From the cell containing the given text, extract its center point as [x, y] coordinate. 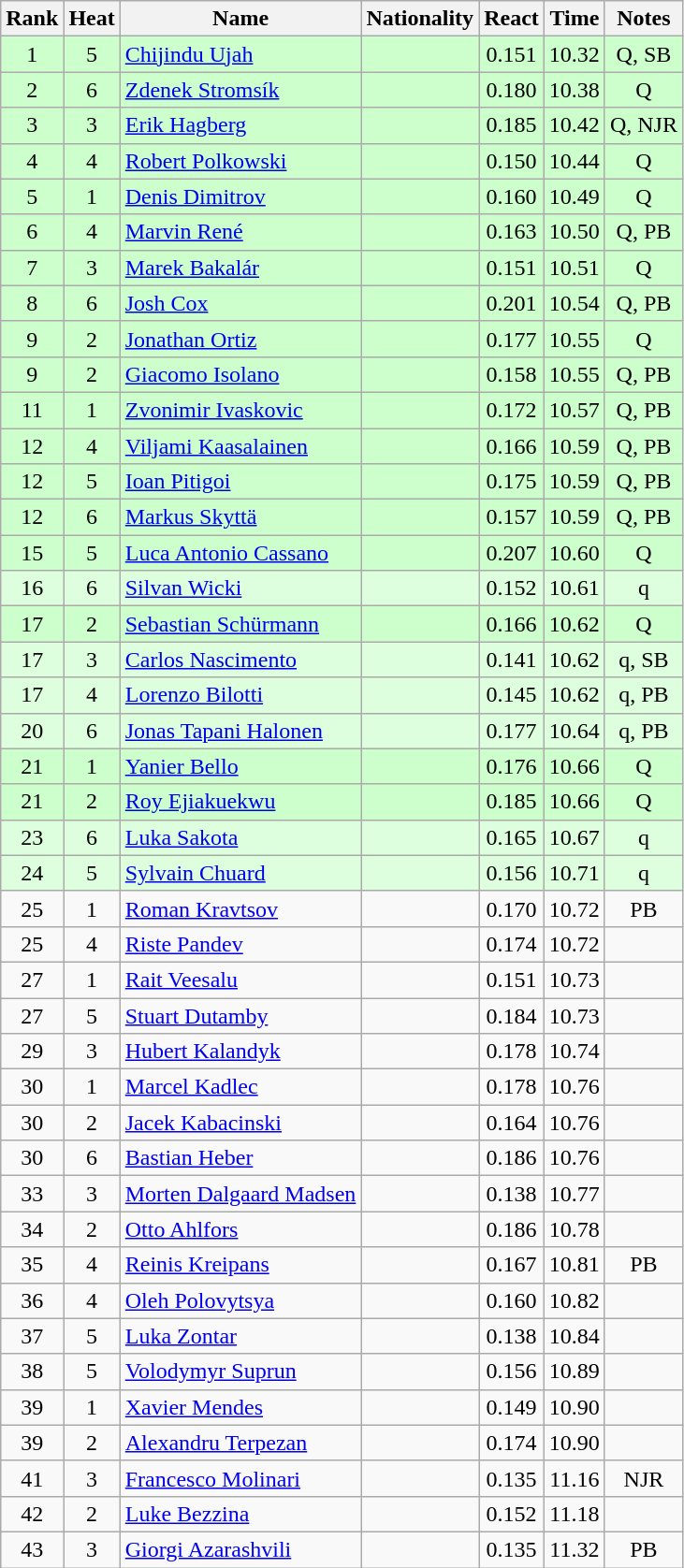
33 [32, 1194]
Morten Dalgaard Madsen [240, 1194]
0.165 [512, 837]
Jacek Kabacinski [240, 1123]
Roman Kravtsov [240, 908]
0.176 [512, 766]
0.141 [512, 660]
Bastian Heber [240, 1158]
Time [575, 19]
10.50 [575, 232]
0.149 [512, 1407]
Riste Pandev [240, 944]
10.60 [575, 553]
0.167 [512, 1265]
10.89 [575, 1372]
Yanier Bello [240, 766]
Hubert Kalandyk [240, 1052]
Roy Ejiakuekwu [240, 802]
Marek Bakalár [240, 268]
10.64 [575, 731]
Zdenek Stromsík [240, 90]
Q, SB [644, 54]
11.18 [575, 1514]
38 [32, 1372]
Rait Veesalu [240, 980]
10.82 [575, 1300]
Reinis Kreipans [240, 1265]
0.157 [512, 517]
10.78 [575, 1229]
Oleh Polovytsya [240, 1300]
Erik Hagberg [240, 125]
42 [32, 1514]
Xavier Mendes [240, 1407]
0.201 [512, 303]
24 [32, 873]
0.150 [512, 161]
Marcel Kadlec [240, 1087]
0.170 [512, 908]
10.74 [575, 1052]
16 [32, 588]
10.54 [575, 303]
Q, NJR [644, 125]
Chijindu Ujah [240, 54]
0.180 [512, 90]
React [512, 19]
Markus Skyttä [240, 517]
23 [32, 837]
Jonathan Ortiz [240, 339]
Otto Ahlfors [240, 1229]
NJR [644, 1478]
10.81 [575, 1265]
q, SB [644, 660]
Luca Antonio Cassano [240, 553]
Name [240, 19]
Silvan Wicki [240, 588]
15 [32, 553]
8 [32, 303]
Lorenzo Bilotti [240, 695]
Rank [32, 19]
10.42 [575, 125]
0.158 [512, 374]
Francesco Molinari [240, 1478]
10.57 [575, 410]
Viljami Kaasalainen [240, 446]
7 [32, 268]
Zvonimir Ivaskovic [240, 410]
Giacomo Isolano [240, 374]
0.145 [512, 695]
Luke Bezzina [240, 1514]
29 [32, 1052]
Robert Polkowski [240, 161]
10.49 [575, 196]
Heat [92, 19]
Luka Sakota [240, 837]
Denis Dimitrov [240, 196]
Ioan Pitigoi [240, 482]
10.67 [575, 837]
Giorgi Azarashvili [240, 1549]
36 [32, 1300]
10.44 [575, 161]
Josh Cox [240, 303]
Notes [644, 19]
0.164 [512, 1123]
35 [32, 1265]
Volodymyr Suprun [240, 1372]
0.163 [512, 232]
10.77 [575, 1194]
0.172 [512, 410]
10.32 [575, 54]
34 [32, 1229]
0.207 [512, 553]
11.16 [575, 1478]
0.184 [512, 1015]
37 [32, 1336]
Alexandru Terpezan [240, 1443]
Luka Zontar [240, 1336]
Marvin René [240, 232]
Jonas Tapani Halonen [240, 731]
10.38 [575, 90]
41 [32, 1478]
10.51 [575, 268]
Nationality [420, 19]
Carlos Nascimento [240, 660]
10.71 [575, 873]
Sylvain Chuard [240, 873]
11 [32, 410]
Stuart Dutamby [240, 1015]
10.84 [575, 1336]
43 [32, 1549]
Sebastian Schürmann [240, 624]
0.175 [512, 482]
11.32 [575, 1549]
10.61 [575, 588]
20 [32, 731]
